Scan for the cell matching the given text and deliver its [x, y] coordinate at center. 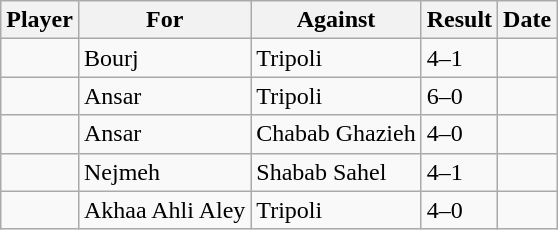
Chabab Ghazieh [336, 134]
Akhaa Ahli Aley [164, 210]
Shabab Sahel [336, 172]
Bourj [164, 58]
Nejmeh [164, 172]
Result [459, 20]
For [164, 20]
6–0 [459, 96]
Player [40, 20]
Date [528, 20]
Against [336, 20]
